Return the (x, y) coordinate for the center point of the cell that contains the specified text.  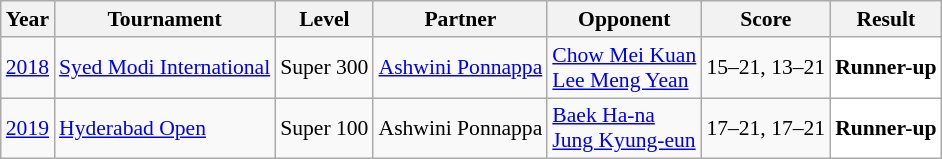
2018 (28, 68)
Super 300 (324, 68)
Tournament (164, 19)
Super 100 (324, 128)
Partner (460, 19)
17–21, 17–21 (766, 128)
Hyderabad Open (164, 128)
Chow Mei Kuan Lee Meng Yean (624, 68)
Score (766, 19)
15–21, 13–21 (766, 68)
Syed Modi International (164, 68)
2019 (28, 128)
Level (324, 19)
Result (886, 19)
Opponent (624, 19)
Baek Ha-na Jung Kyung-eun (624, 128)
Year (28, 19)
